Detect which cell encompasses the target text, then output its [X, Y] center coordinate. 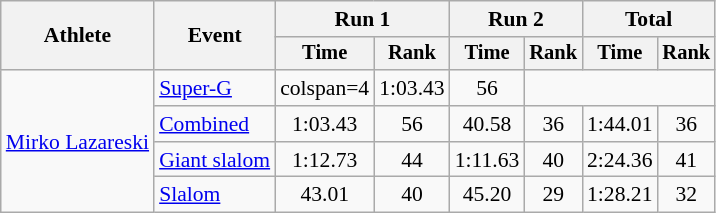
Combined [214, 124]
41 [686, 160]
1:11.63 [488, 160]
Mirko Lazareski [78, 141]
Slalom [214, 195]
32 [686, 195]
Event [214, 36]
40.58 [488, 124]
Super-G [214, 88]
Run 2 [516, 19]
43.01 [324, 195]
1:28.21 [620, 195]
colspan=4 [324, 88]
2:24.36 [620, 160]
Run 1 [362, 19]
1:44.01 [620, 124]
1:12.73 [324, 160]
Total [648, 19]
45.20 [488, 195]
29 [553, 195]
Athlete [78, 36]
Giant slalom [214, 160]
44 [412, 160]
